Locate the cell with the specified text and output its [x, y] center coordinate. 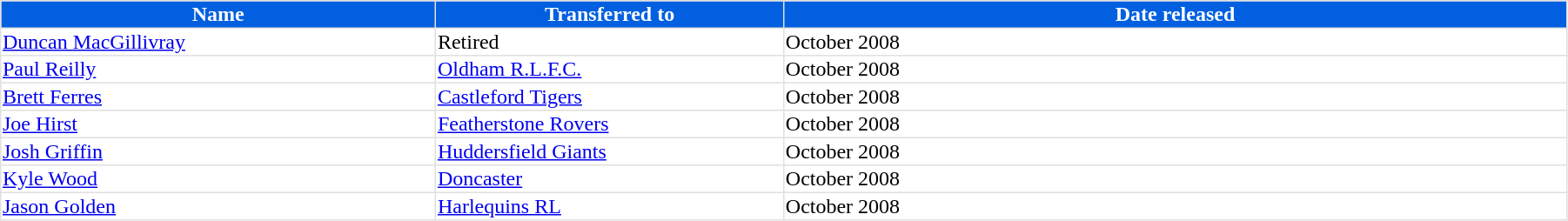
Castleford Tigers [610, 97]
Jason Golden [218, 206]
Harlequins RL [610, 206]
Huddersfield Giants [610, 151]
Transferred to [610, 15]
Oldham R.L.F.C. [610, 70]
Kyle Wood [218, 179]
Doncaster [610, 179]
Featherstone Rovers [610, 124]
Date released [1176, 15]
Retired [610, 42]
Duncan MacGillivray [218, 42]
Joe Hirst [218, 124]
Brett Ferres [218, 97]
Paul Reilly [218, 70]
Josh Griffin [218, 151]
Name [218, 15]
